Extract the (X, Y) coordinate from the center of the cell holding the provided text.  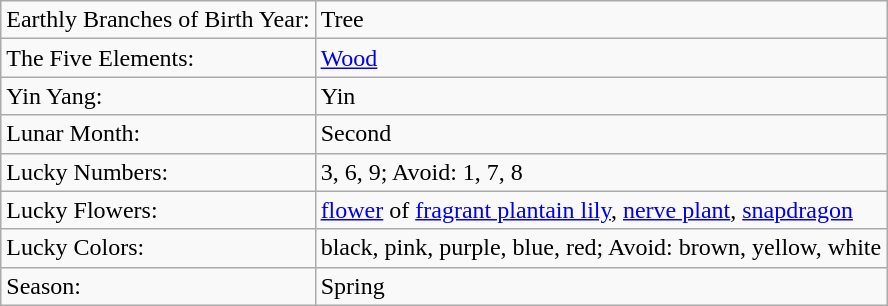
Spring (601, 286)
Wood (601, 58)
Lucky Colors: (158, 248)
Earthly Branches of Birth Year: (158, 20)
Lunar Month: (158, 134)
Yin (601, 96)
3, 6, 9; Avoid: 1, 7, 8 (601, 172)
Lucky Numbers: (158, 172)
Lucky Flowers: (158, 210)
flower of fragrant plantain lily, nerve plant, snapdragon (601, 210)
Season: (158, 286)
Yin Yang: (158, 96)
Second (601, 134)
black, pink, purple, blue, red; Avoid: brown, yellow, white (601, 248)
The Five Elements: (158, 58)
Tree (601, 20)
